Scan for the cell matching the given text and deliver its (x, y) coordinate at center. 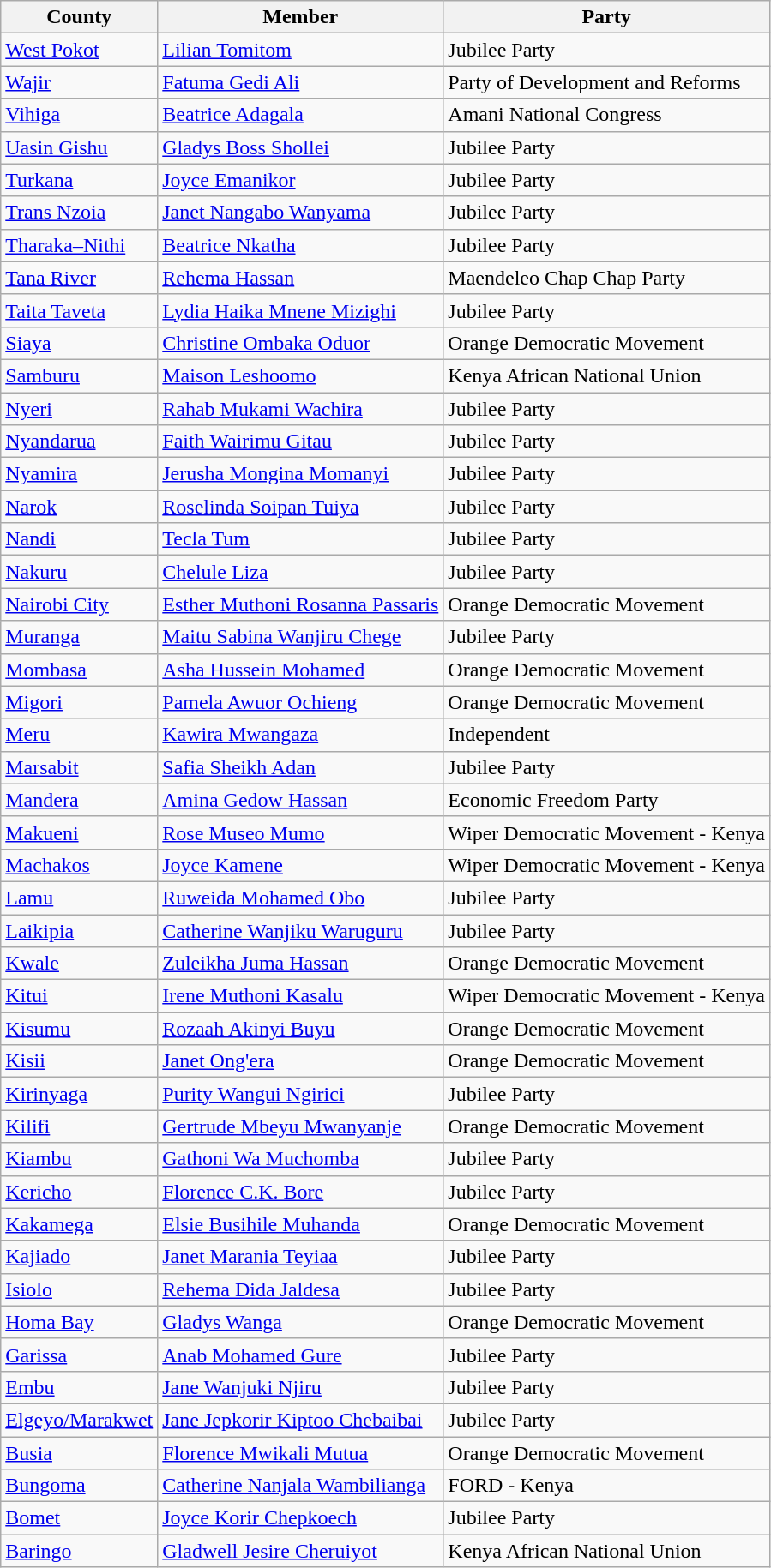
Party (607, 17)
Turkana (79, 180)
Kitui (79, 996)
Maitu Sabina Wanjiru Chege (300, 637)
Maendeleo Chap Chap Party (607, 278)
Irene Muthoni Kasalu (300, 996)
Jerusha Mongina Momanyi (300, 474)
Faith Wairimu Gitau (300, 442)
Lamu (79, 898)
Gladys Boss Shollei (300, 147)
Homa Bay (79, 1322)
Amina Gedow Hassan (300, 800)
Rose Museo Mumo (300, 832)
Uasin Gishu (79, 147)
Chelule Liza (300, 572)
Anab Mohamed Gure (300, 1355)
Beatrice Nkatha (300, 245)
Baringo (79, 1551)
Bomet (79, 1518)
Elsie Busihile Muhanda (300, 1224)
Nairobi City (79, 604)
Nyandarua (79, 442)
Rahab Mukami Wachira (300, 409)
Gathoni Wa Muchomba (300, 1159)
Isiolo (79, 1289)
Ruweida Mohamed Obo (300, 898)
Meru (79, 735)
West Pokot (79, 50)
Kwale (79, 964)
Florence C.K. Bore (300, 1192)
Siaya (79, 343)
Gertrude Mbeyu Mwanyanje (300, 1126)
Kawira Mwangaza (300, 735)
Muranga (79, 637)
Asha Hussein Mohamed (300, 670)
Joyce Kamene (300, 865)
Fatuma Gedi Ali (300, 82)
Kisii (79, 1061)
Pamela Awuor Ochieng (300, 702)
Marsabit (79, 767)
Machakos (79, 865)
Samburu (79, 375)
Nakuru (79, 572)
Tecla Tum (300, 539)
Trans Nzoia (79, 213)
Kisumu (79, 1029)
Catherine Wanjiku Waruguru (300, 930)
Joyce Emanikor (300, 180)
Nyamira (79, 474)
Mombasa (79, 670)
Member (300, 17)
Tana River (79, 278)
Busia (79, 1453)
Jane Jepkorir Kiptoo Chebaibai (300, 1420)
Kakamega (79, 1224)
Kiambu (79, 1159)
Rehema Hassan (300, 278)
Roselinda Soipan Tuiya (300, 507)
Janet Nangabo Wanyama (300, 213)
Kericho (79, 1192)
Joyce Korir Chepkoech (300, 1518)
Safia Sheikh Adan (300, 767)
Jane Wanjuki Njiru (300, 1387)
Janet Ong'era (300, 1061)
Kirinyaga (79, 1094)
Florence Mwikali Mutua (300, 1453)
Narok (79, 507)
Taita Taveta (79, 310)
Gladys Wanga (300, 1322)
Gladwell Jesire Cheruiyot (300, 1551)
Janet Marania Teyiaa (300, 1257)
Christine Ombaka Oduor (300, 343)
Mandera (79, 800)
Rehema Dida Jaldesa (300, 1289)
Rozaah Akinyi Buyu (300, 1029)
Party of Development and Reforms (607, 82)
Embu (79, 1387)
Bungoma (79, 1486)
Nyeri (79, 409)
Makueni (79, 832)
Beatrice Adagala (300, 115)
Wajir (79, 82)
Elgeyo/Marakwet (79, 1420)
Vihiga (79, 115)
Catherine Nanjala Wambilianga (300, 1486)
Kilifi (79, 1126)
Garissa (79, 1355)
Kajiado (79, 1257)
Esther Muthoni Rosanna Passaris (300, 604)
County (79, 17)
Nandi (79, 539)
Amani National Congress (607, 115)
Maison Leshoomo (300, 375)
Purity Wangui Ngirici (300, 1094)
Laikipia (79, 930)
Economic Freedom Party (607, 800)
FORD - Kenya (607, 1486)
Tharaka–Nithi (79, 245)
Lydia Haika Mnene Mizighi (300, 310)
Zuleikha Juma Hassan (300, 964)
Migori (79, 702)
Lilian Tomitom (300, 50)
Independent (607, 735)
